For the text-containing cell, return its midpoint in (X, Y) coordinate format. 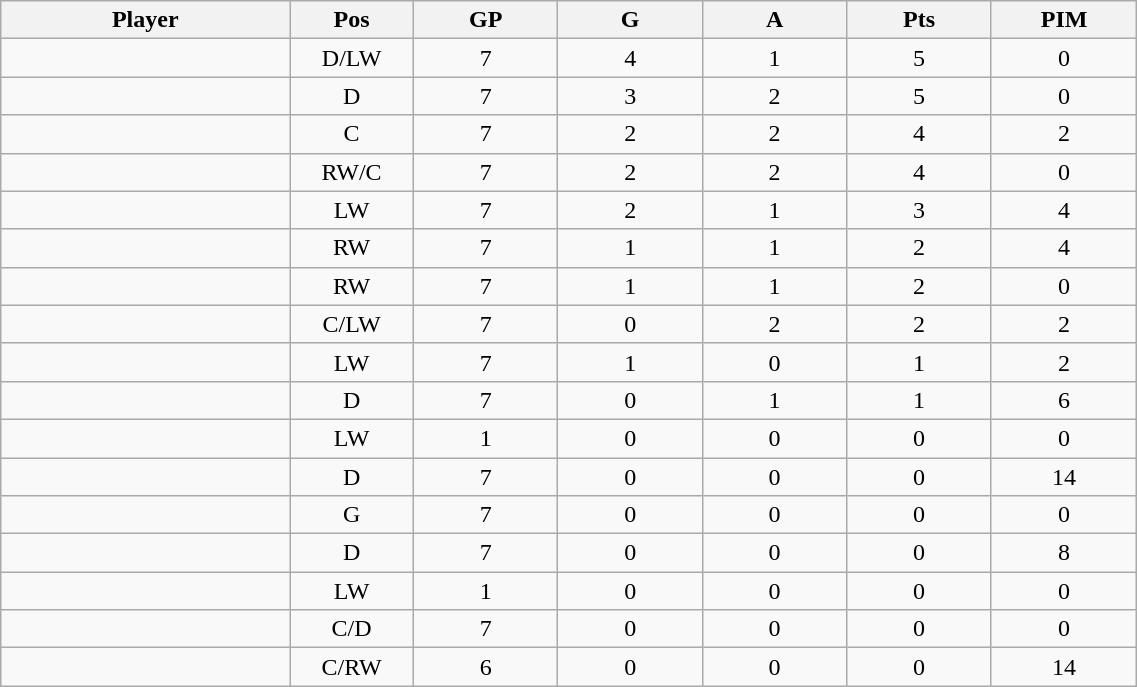
PIM (1064, 20)
GP (485, 20)
D/LW (352, 58)
A (774, 20)
Player (146, 20)
Pts (919, 20)
C/D (352, 629)
RW/C (352, 172)
8 (1064, 553)
Pos (352, 20)
C/LW (352, 324)
C/RW (352, 667)
C (352, 134)
